From the cell containing the given text, extract its center point as [X, Y] coordinate. 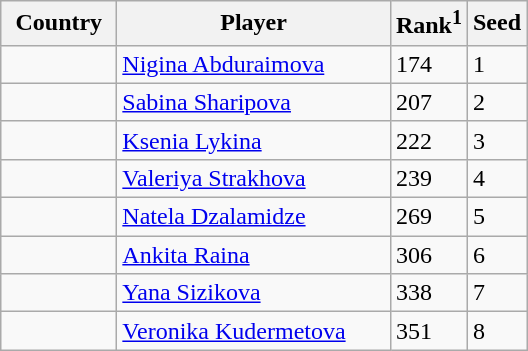
207 [428, 102]
269 [428, 217]
Valeriya Strakhova [254, 178]
3 [496, 140]
7 [496, 293]
8 [496, 331]
Country [59, 24]
6 [496, 255]
338 [428, 293]
351 [428, 331]
Sabina Sharipova [254, 102]
Seed [496, 24]
Veronika Kudermetova [254, 331]
Yana Sizikova [254, 293]
5 [496, 217]
Rank1 [428, 24]
4 [496, 178]
Ksenia Lykina [254, 140]
Nigina Abduraimova [254, 64]
239 [428, 178]
Natela Dzalamidze [254, 217]
174 [428, 64]
1 [496, 64]
222 [428, 140]
2 [496, 102]
Ankita Raina [254, 255]
Player [254, 24]
306 [428, 255]
